Return [X, Y] of the center of cell containing provided text 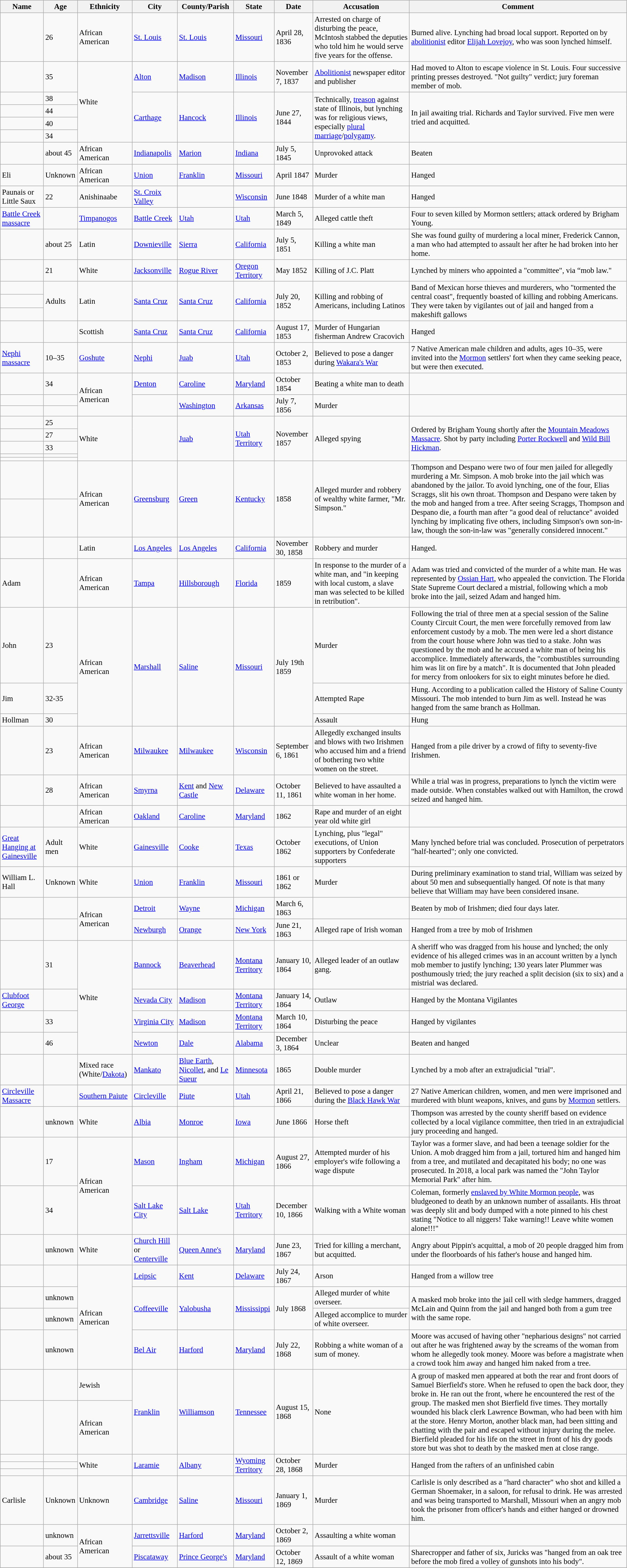
Carlisle [22, 1500]
Angry about Pippin's acquittal, a mob of 20 people dragged him from under the floorboards of his father's house and hanged him. [518, 1250]
City [155, 7]
Nephi [155, 358]
Cambridge [155, 1500]
April 28, 1836 [293, 37]
Blue Earth, Nicollet, and Le Sueur [205, 1070]
Tried for killing a merchant, but acquitted. [361, 1250]
Virginia City [155, 1021]
Robbery and murder [361, 548]
Marion [205, 153]
March 6, 1863 [293, 908]
December 3, 1864 [293, 1044]
Hanged by the Montana Vigilantes [518, 1000]
Murder of a white man [361, 197]
Believed to pose a danger during the Black Hawk War [361, 1096]
Date [293, 7]
October 2, 1869 [293, 1535]
Yalobusha [205, 1308]
Marshall [155, 667]
Piute [205, 1096]
Queen Anne's [205, 1250]
Sierra [205, 244]
Prince George's [205, 1557]
August 15, 1868 [293, 1412]
October 28, 1868 [293, 1465]
Williamson [205, 1412]
27 Native American children, women, and men were imprisoned and murdered with blunt weapons, knives, and guns by Mormon settlers. [518, 1096]
Dale [205, 1044]
August 17, 1853 [293, 332]
Sharecropper and father of six, Juricks was "hanged from an oak tree before the mob fired a volley of gunshots into his body". [518, 1557]
32-35 [60, 698]
July 7, 1856 [293, 405]
August 27, 1866 [293, 1161]
Hanged from the rafters of an unfinished cabin [518, 1465]
Mississippi [254, 1308]
Circleville Massacre [22, 1096]
Newton [155, 1044]
Southern Paiute [105, 1096]
Walking with a White woman [361, 1210]
July 5, 1851 [293, 244]
Carthage [155, 117]
Outlaw [361, 1000]
Many lynched before trial was concluded. Prosecution of perpetrators "half-hearted"; only one convicted. [518, 847]
Beating a white man to death [361, 384]
In response to the murder of a white man, and "in keeping with local custom, a slave man was selected to be killed in retribution". [361, 583]
Wyoming Territory [254, 1465]
Smyrna [155, 790]
Robbing a white woman of a sum of money. [361, 1350]
Adam [22, 583]
Believed to pose a danger during Wakara's War [361, 358]
Beaten by mob of Irishmen; died four days later. [518, 908]
July 19th 1859 [293, 667]
about 35 [60, 1557]
Newburgh [155, 930]
December 10, 1866 [293, 1210]
Technically, treason against state of Illinois, but lynching was for religious views, especially plural marriage/polygamy. [361, 117]
Burned alive. Lynching had broad local support. Reported on by abolitionist editor Elijah Lovejoy, who was soon lynched himself. [518, 37]
Alleged cattle theft [361, 218]
St. Croix Valley [155, 197]
Orange [205, 930]
Gainesville [155, 847]
Had moved to Alton to escape violence in St. Louis. Four successive printing presses destroyed. "Not guilty" verdict; jury foreman member of mob. [518, 77]
Washington [205, 405]
Jacksonville [155, 270]
William L. Hall [22, 882]
October 2, 1853 [293, 358]
January 14, 1864 [293, 1000]
November 7, 1837 [293, 77]
Leipsic [155, 1276]
Arrested on charge of disturbing the peace, McIntosh stabbed the deputies who told him he would serve five years for the offense. [361, 37]
Piscataway [155, 1557]
Jewish [105, 1385]
Lynched by miners who appointed a "committee", via “mob law." [518, 270]
Disturbing the peace [361, 1021]
October 11, 1861 [293, 790]
Allegedly exchanged insults and blows with two Irishmen who accused him and a friend of bothering two white women on the street. [361, 751]
Tampa [155, 583]
June 27, 1844 [293, 117]
1858 [293, 499]
Ethnicity [105, 7]
Attempted Rape [361, 698]
Detroit [155, 908]
10–35 [60, 358]
Minnesota [254, 1070]
June 21, 1863 [293, 930]
January 10, 1864 [293, 965]
Jim [22, 698]
Jarrettsville [155, 1535]
Wayne [205, 908]
She was found guilty of murdering a local miner, Frederick Cannon, a man who had attempted to assault her after he had broken into her home. [518, 244]
Kent and New Castle [205, 790]
May 1852 [293, 270]
Laramie [155, 1465]
25 [60, 423]
Battle Creek [155, 218]
Alton [155, 77]
31 [60, 965]
Circleville [155, 1096]
Beaten [518, 153]
Alleged leader of an outlaw gang. [361, 965]
1861 or 1862 [293, 882]
38 [60, 99]
Eli [22, 175]
40 [60, 124]
Alleged murder of white overseer. [361, 1298]
Age [60, 7]
Bel Air [155, 1350]
Killing and robbing of Americans, including Latinos [361, 301]
46 [60, 1044]
Alleged accomplice to murder of white overseer. [361, 1319]
Double murder [361, 1070]
Unclear [361, 1044]
Indianapolis [155, 153]
Battle Creek massacre [22, 218]
Name [22, 7]
Alabama [254, 1044]
Assault of a white woman [361, 1557]
1862 [293, 816]
July 5, 1845 [293, 153]
about 25 [60, 244]
Killing a white man [361, 244]
Monroe [205, 1122]
Rogue River [205, 270]
30 [60, 720]
Lynching, plus "legal" executions, of Union supporters by Confederate supporters [361, 847]
Salt Lake [205, 1210]
October 12, 1869 [293, 1557]
Assault [361, 720]
1859 [293, 583]
Adult men [60, 847]
Arkansas [254, 405]
Killing of J.C. Platt [361, 270]
Greensburg [155, 499]
Timpanogos [105, 218]
None [361, 1412]
Coffeeville [155, 1308]
28 [60, 790]
Paunais or Little Saux [22, 197]
January 1, 1869 [293, 1500]
Mason [155, 1161]
about 45 [60, 153]
State [254, 7]
Great Hanging at Gainesville [22, 847]
Hanged from a willow tree [518, 1276]
County/Parish [205, 7]
Iowa [254, 1122]
Hung [518, 720]
Scottish [105, 332]
Lynched by a mob after an extrajudicial "trial". [518, 1070]
22 [60, 197]
Hanged by vigilantes [518, 1021]
June 1848 [293, 197]
A masked mob broke into the jail cell with sledge hammers, dragged McLain and Quinn from the jail and hanged both from a gum tree with the same rope. [518, 1308]
Alleged spying [361, 439]
June 23, 1867 [293, 1250]
Ingham [205, 1161]
26 [60, 37]
Ordered by Brigham Young shortly after the Mountain Meadows Massacre. Shot by party including Porter Rockwell and Wild Bill Hickman. [518, 439]
Hillsborough [205, 583]
June 1866 [293, 1122]
Oakland [155, 816]
April 21, 1866 [293, 1096]
Accusation [361, 7]
Hanged from a tree by mob of Irishmen [518, 930]
17 [60, 1161]
Goshute [105, 358]
Abolitionist newspaper editor and publisher [361, 77]
July 22, 1868 [293, 1350]
March 5, 1849 [293, 218]
Florida [254, 583]
Hanged from a pile driver by a crowd of fifty to seventy-five Irishmen. [518, 751]
21 [60, 270]
Church Hill or Centerville [155, 1250]
Murder of Hungarian fisherman Andrew Cracovich [361, 332]
Indiana [254, 153]
1865 [293, 1070]
Albany [205, 1465]
March 10, 1864 [293, 1021]
Green [205, 499]
Mankato [155, 1070]
Texas [254, 847]
Cooke [205, 847]
Unprovoked attack [361, 153]
Salt Lake City [155, 1210]
April 1847 [293, 175]
Clubfoot George [22, 1000]
Assaulting a white woman [361, 1535]
Rape and murder of an eight year old white girl [361, 816]
Oregon Territory [254, 270]
44 [60, 111]
Comment [518, 7]
July 20, 1852 [293, 301]
Downieville [155, 244]
Adults [60, 301]
Kentucky [254, 499]
John [22, 645]
Beaten and hanged [518, 1044]
Believed to have assaulted a white woman in her home. [361, 790]
October 1862 [293, 847]
New York [254, 930]
Anishinaabe [105, 197]
July 24, 1867 [293, 1276]
Nephi massacre [22, 358]
November 30, 1858 [293, 548]
November 1857 [293, 439]
Hollman [22, 720]
September 6, 1861 [293, 751]
Attempted murder of his employer's wife following a wage dispute [361, 1161]
Alleged murder and robbery of wealthy white farmer, "Mr. Simpson." [361, 499]
Hancock [205, 117]
In jail awaiting trial. Richards and Taylor survived. Five men were tried and acquitted. [518, 117]
Denton [155, 384]
July 1868 [293, 1308]
October 1854 [293, 384]
Arson [361, 1276]
Albia [155, 1122]
Mixed race (White/Dakota) [105, 1070]
Nevada City [155, 1000]
Alleged rape of Irish woman [361, 930]
Hanged. [518, 548]
Horse theft [361, 1122]
35 [60, 77]
Beaverhead [205, 965]
27 [60, 435]
Kent [205, 1276]
Four to seven killed by Mormon settlers; attack ordered by Brigham Young. [518, 218]
Tennessee [254, 1412]
Bannock [155, 965]
